Find where the given text appears and provide that cell's center as [x, y] coordinate. 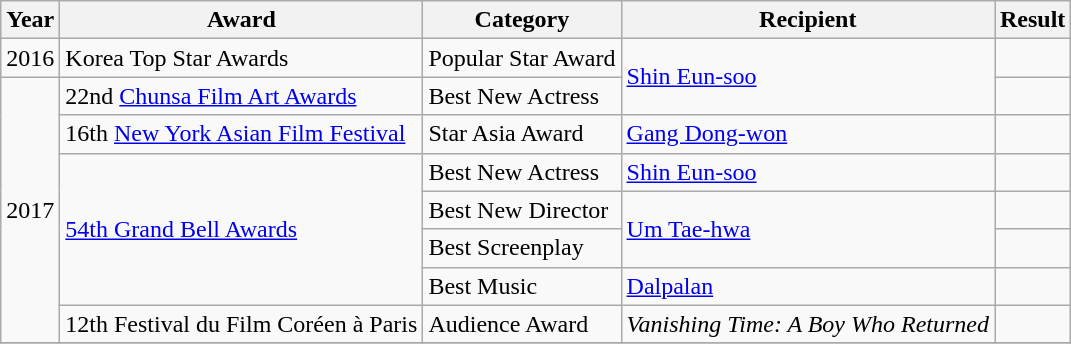
Result [1032, 20]
Recipient [808, 20]
Award [242, 20]
22nd Chunsa Film Art Awards [242, 96]
2017 [30, 210]
54th Grand Bell Awards [242, 229]
Popular Star Award [522, 58]
Category [522, 20]
Best New Director [522, 210]
16th New York Asian Film Festival [242, 134]
Gang Dong-won [808, 134]
Vanishing Time: A Boy Who Returned [808, 324]
Audience Award [522, 324]
12th Festival du Film Coréen à Paris [242, 324]
Um Tae-hwa [808, 229]
Best Music [522, 286]
Dalpalan [808, 286]
Best Screenplay [522, 248]
Year [30, 20]
2016 [30, 58]
Star Asia Award [522, 134]
Korea Top Star Awards [242, 58]
